From the cell containing the given text, extract its center point as (x, y) coordinate. 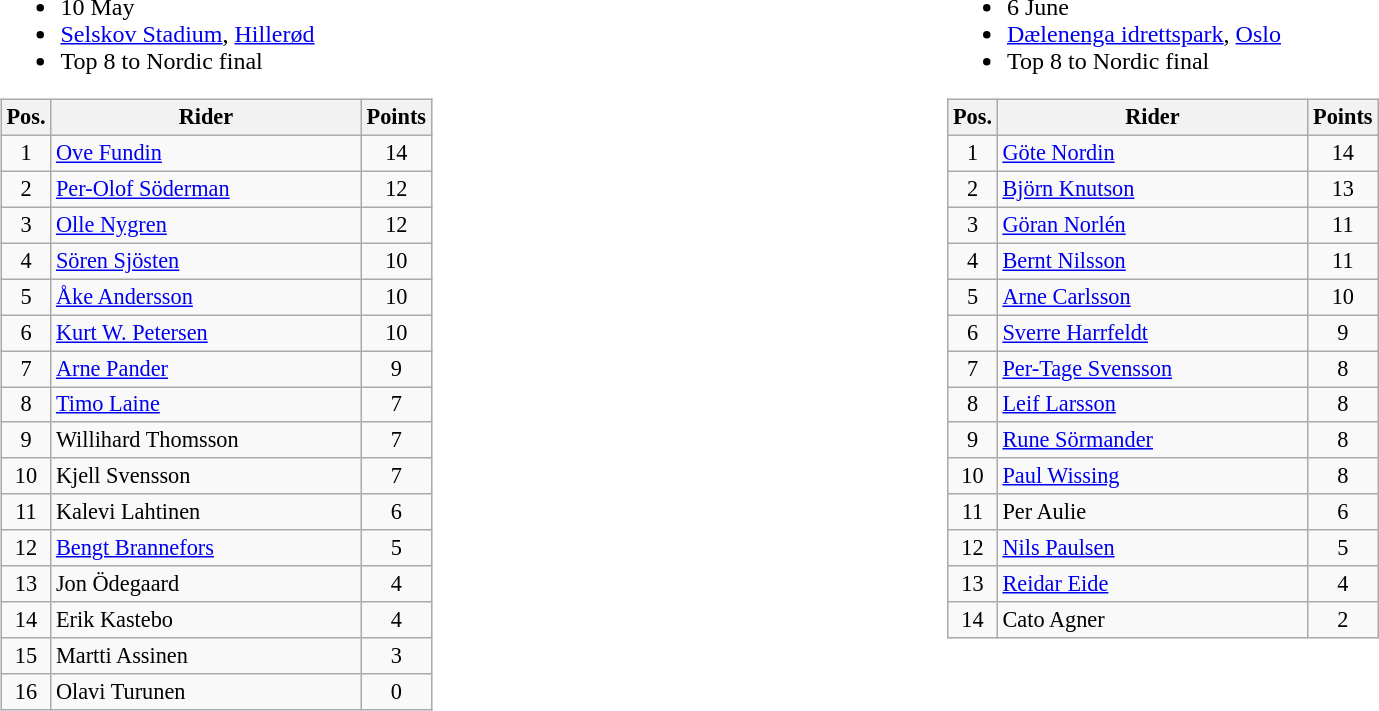
Per-Tage Svensson (1152, 369)
Rune Sörmander (1152, 440)
Per-Olof Söderman (206, 189)
Kalevi Lahtinen (206, 512)
Bengt Brannefors (206, 548)
Cato Agner (1152, 620)
Sören Sjösten (206, 261)
Ove Fundin (206, 153)
Erik Kastebo (206, 620)
Leif Larsson (1152, 404)
Martti Assinen (206, 656)
Kjell Svensson (206, 476)
0 (396, 692)
Arne Carlsson (1152, 297)
Paul Wissing (1152, 476)
Olle Nygren (206, 225)
Per Aulie (1152, 512)
Nils Paulsen (1152, 548)
Bernt Nilsson (1152, 261)
Göte Nordin (1152, 153)
Olavi Turunen (206, 692)
15 (26, 656)
Björn Knutson (1152, 189)
Reidar Eide (1152, 584)
Timo Laine (206, 404)
Jon Ödegaard (206, 584)
16 (26, 692)
Willihard Thomsson (206, 440)
Kurt W. Petersen (206, 333)
Arne Pander (206, 369)
Sverre Harrfeldt (1152, 333)
Göran Norlén (1152, 225)
Åke Andersson (206, 297)
